Extract the (x, y) coordinate from the center of the cell holding the provided text.  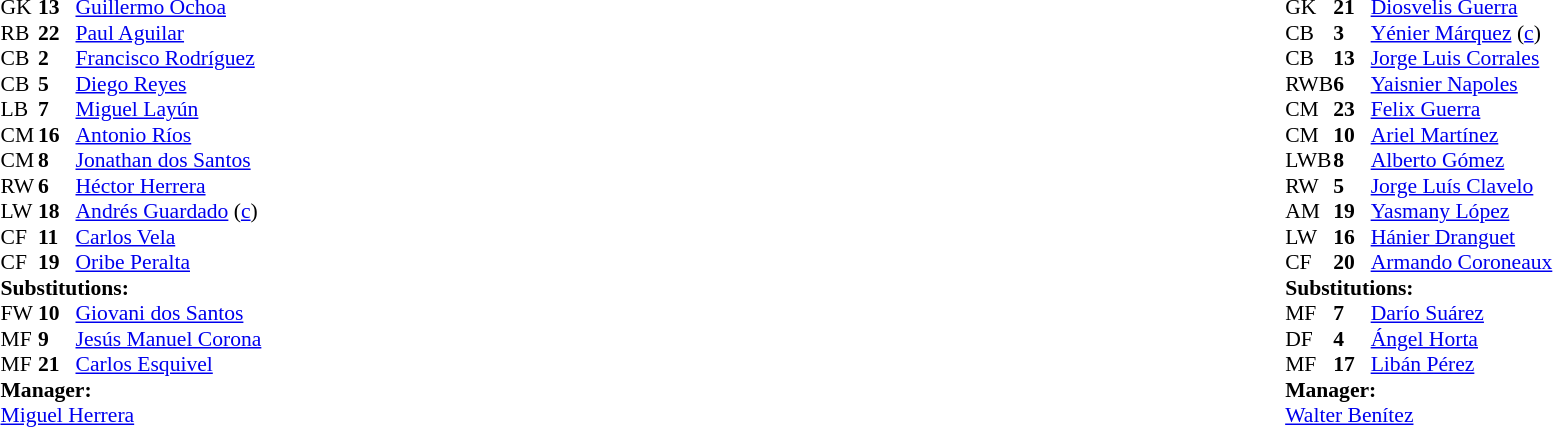
RWB (1309, 84)
Héctor Herrera (169, 186)
21 (57, 365)
Antonio Ríos (169, 135)
Oribe Peralta (169, 263)
FW (19, 313)
9 (57, 339)
Ángel Horta (1462, 339)
Jorge Luís Clavelo (1462, 186)
Alberto Gómez (1462, 161)
23 (1352, 109)
Yaisnier Napoles (1462, 84)
DF (1309, 339)
Armando Coroneaux (1462, 263)
Jonathan dos Santos (169, 161)
13 (1352, 59)
Ariel Martínez (1462, 135)
Hánier Dranguet (1462, 237)
Andrés Guardado (c) (169, 211)
22 (57, 33)
Francisco Rodríguez (169, 59)
2 (57, 59)
Giovani dos Santos (169, 313)
3 (1352, 33)
LB (19, 109)
Darío Suárez (1462, 313)
AM (1309, 211)
Felix Guerra (1462, 109)
Paul Aguilar (169, 33)
Jesús Manuel Corona (169, 339)
RB (19, 33)
Carlos Vela (169, 237)
11 (57, 237)
Libán Pérez (1462, 365)
Yasmany López (1462, 211)
Jorge Luis Corrales (1462, 59)
Yénier Márquez (c) (1462, 33)
20 (1352, 263)
Diego Reyes (169, 84)
18 (57, 211)
4 (1352, 339)
LWB (1309, 161)
Carlos Esquivel (169, 365)
Miguel Layún (169, 109)
17 (1352, 365)
